Output the [X, Y] coordinate of the center of the cell containing the given text.  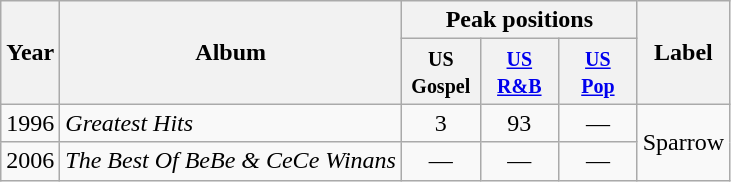
Album [231, 52]
2006 [30, 161]
Peak positions [519, 20]
Sparrow [683, 142]
93 [520, 123]
Greatest Hits [231, 123]
Label [683, 52]
USGospel [440, 72]
3 [440, 123]
Year [30, 52]
USPop [598, 72]
1996 [30, 123]
The Best Of BeBe & CeCe Winans [231, 161]
USR&B [520, 72]
